Identify which cell holds the provided text, then report its [X, Y] central coordinate. 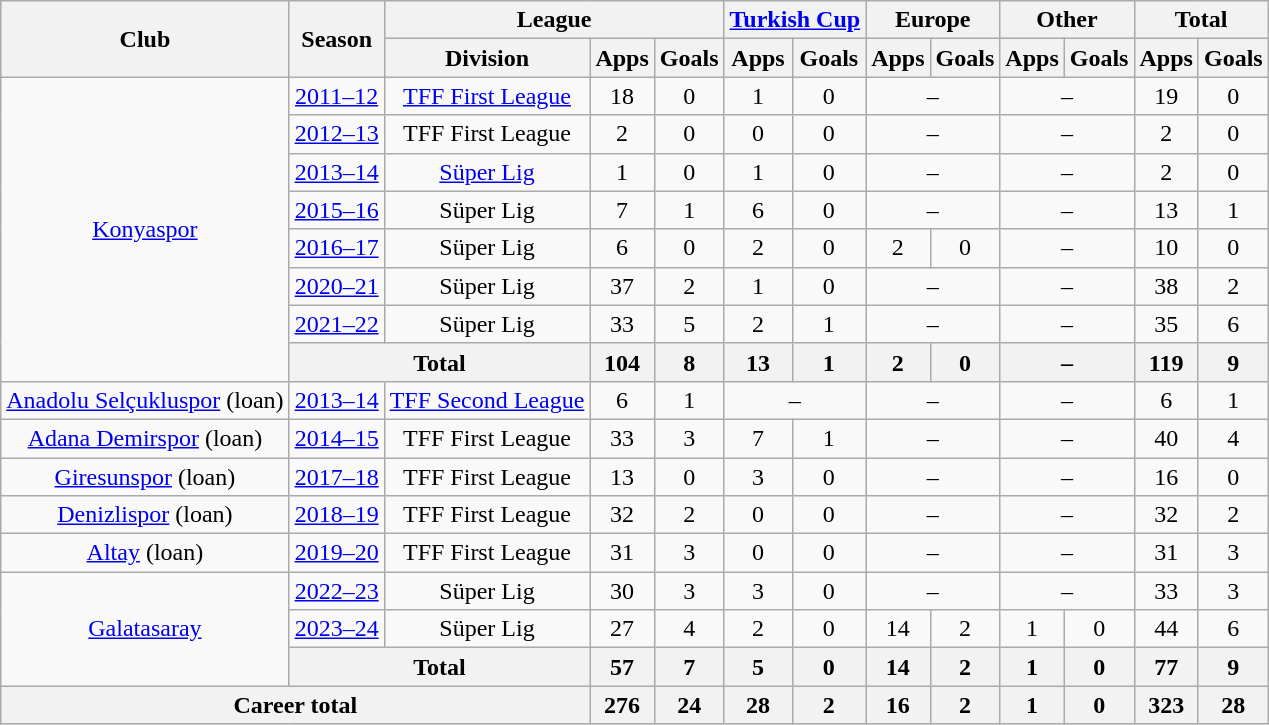
2020–21 [336, 286]
44 [1166, 629]
TFF Second League [487, 400]
18 [622, 96]
40 [1166, 438]
Anadolu Selçukluspor (loan) [145, 400]
Turkish Cup [795, 20]
24 [689, 705]
35 [1166, 324]
League [554, 20]
Division [487, 58]
38 [1166, 286]
Europe [933, 20]
Galatasaray [145, 629]
2015–16 [336, 210]
2021–22 [336, 324]
276 [622, 705]
2014–15 [336, 438]
2022–23 [336, 591]
27 [622, 629]
10 [1166, 248]
2012–13 [336, 134]
Season [336, 39]
2018–19 [336, 515]
37 [622, 286]
2023–24 [336, 629]
Giresunspor (loan) [145, 477]
Altay (loan) [145, 553]
77 [1166, 667]
Adana Demirspor (loan) [145, 438]
Club [145, 39]
19 [1166, 96]
2019–20 [336, 553]
2011–12 [336, 96]
Other [1067, 20]
57 [622, 667]
323 [1166, 705]
2017–18 [336, 477]
Career total [296, 705]
104 [622, 362]
Denizlispor (loan) [145, 515]
Konyaspor [145, 229]
2016–17 [336, 248]
119 [1166, 362]
30 [622, 591]
8 [689, 362]
